Detect which cell encompasses the target text, then output its [X, Y] center coordinate. 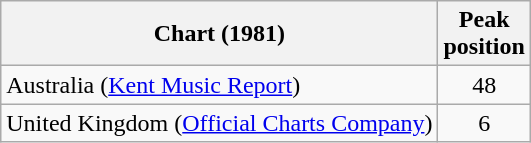
Peakposition [484, 34]
Australia (Kent Music Report) [220, 85]
Chart (1981) [220, 34]
48 [484, 85]
United Kingdom (Official Charts Company) [220, 123]
6 [484, 123]
